Return the (X, Y) coordinate for the center point of the cell that contains the specified text.  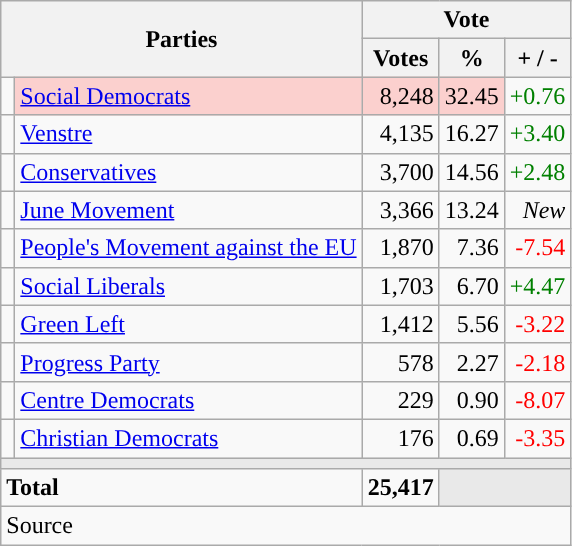
+ / - (538, 58)
Total (182, 488)
-8.07 (538, 400)
+3.40 (538, 134)
+4.47 (538, 286)
13.24 (472, 210)
25,417 (400, 488)
+2.48 (538, 172)
Parties (182, 39)
14.56 (472, 172)
3,366 (400, 210)
Venstre (188, 134)
2.27 (472, 362)
Progress Party (188, 362)
-7.54 (538, 248)
1,703 (400, 286)
Votes (400, 58)
June Movement (188, 210)
Social Democrats (188, 96)
Green Left (188, 324)
4,135 (400, 134)
% (472, 58)
Source (286, 526)
+0.76 (538, 96)
New (538, 210)
5.56 (472, 324)
0.69 (472, 438)
Centre Democrats (188, 400)
16.27 (472, 134)
7.36 (472, 248)
176 (400, 438)
-2.18 (538, 362)
Vote (466, 20)
578 (400, 362)
32.45 (472, 96)
229 (400, 400)
0.90 (472, 400)
-3.35 (538, 438)
1,870 (400, 248)
Christian Democrats (188, 438)
6.70 (472, 286)
-3.22 (538, 324)
1,412 (400, 324)
8,248 (400, 96)
Social Liberals (188, 286)
Conservatives (188, 172)
People's Movement against the EU (188, 248)
3,700 (400, 172)
